For the text-containing cell, return its midpoint in (X, Y) coordinate format. 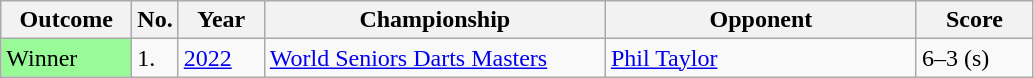
No. (155, 20)
Year (221, 20)
Winner (66, 58)
Score (974, 20)
Championship (434, 20)
World Seniors Darts Masters (434, 58)
Opponent (760, 20)
Outcome (66, 20)
Phil Taylor (760, 58)
1. (155, 58)
2022 (221, 58)
6–3 (s) (974, 58)
